From the cell containing the given text, extract its center point as [X, Y] coordinate. 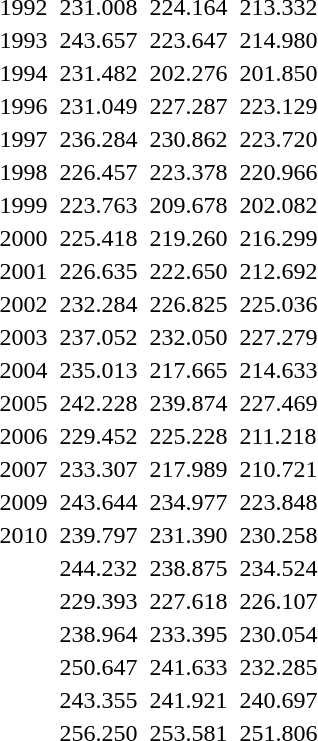
217.989 [188, 469]
231.482 [98, 73]
231.049 [98, 106]
241.921 [188, 700]
232.050 [188, 337]
232.284 [98, 304]
209.678 [188, 205]
243.355 [98, 700]
243.644 [98, 502]
223.378 [188, 172]
227.618 [188, 601]
233.307 [98, 469]
223.763 [98, 205]
223.647 [188, 40]
219.260 [188, 238]
230.862 [188, 139]
226.635 [98, 271]
233.395 [188, 634]
229.393 [98, 601]
242.228 [98, 403]
226.825 [188, 304]
225.228 [188, 436]
241.633 [188, 667]
238.964 [98, 634]
235.013 [98, 370]
226.457 [98, 172]
231.390 [188, 535]
237.052 [98, 337]
239.874 [188, 403]
227.287 [188, 106]
250.647 [98, 667]
243.657 [98, 40]
229.452 [98, 436]
236.284 [98, 139]
239.797 [98, 535]
222.650 [188, 271]
202.276 [188, 73]
234.977 [188, 502]
225.418 [98, 238]
244.232 [98, 568]
238.875 [188, 568]
217.665 [188, 370]
